Locate the cell with the specified text and output its [X, Y] center coordinate. 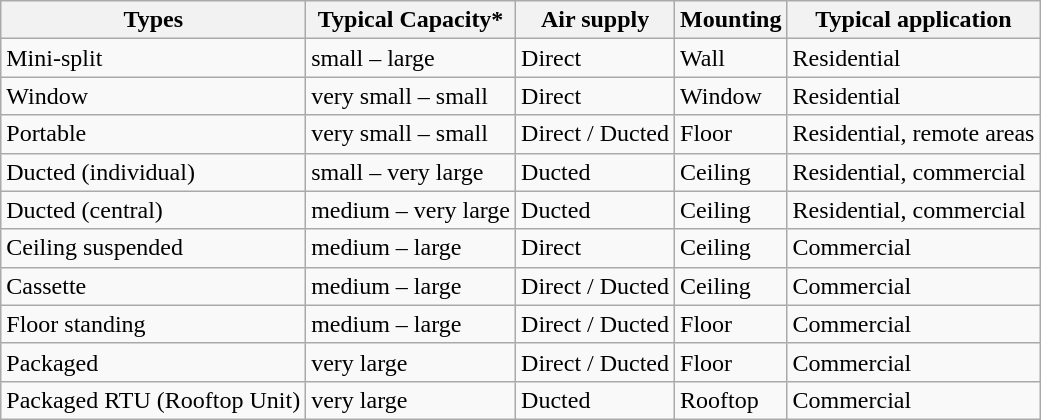
Residential, remote areas [914, 134]
Portable [154, 134]
small – large [411, 58]
Air supply [596, 20]
Typical application [914, 20]
Ducted (central) [154, 210]
Ceiling suspended [154, 248]
small – very large [411, 172]
Packaged [154, 362]
Mounting [731, 20]
Typical Capacity* [411, 20]
medium – very large [411, 210]
Packaged RTU (Rooftop Unit) [154, 400]
Mini-split [154, 58]
Wall [731, 58]
Ducted (individual) [154, 172]
Floor standing [154, 324]
Cassette [154, 286]
Rooftop [731, 400]
Types [154, 20]
